Capture the cell that displays the provided text and extract its (x, y) central coordinate. 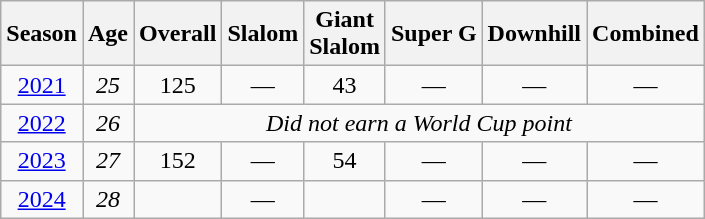
Did not earn a World Cup point (420, 123)
28 (108, 199)
Slalom (263, 34)
Season (42, 34)
26 (108, 123)
27 (108, 161)
2022 (42, 123)
Overall (178, 34)
125 (178, 85)
Age (108, 34)
Super G (434, 34)
2023 (42, 161)
2021 (42, 85)
43 (345, 85)
152 (178, 161)
25 (108, 85)
Combined (646, 34)
54 (345, 161)
2024 (42, 199)
GiantSlalom (345, 34)
Downhill (534, 34)
